Provide the [x, y] coordinate of the cell's center where the given text is located.  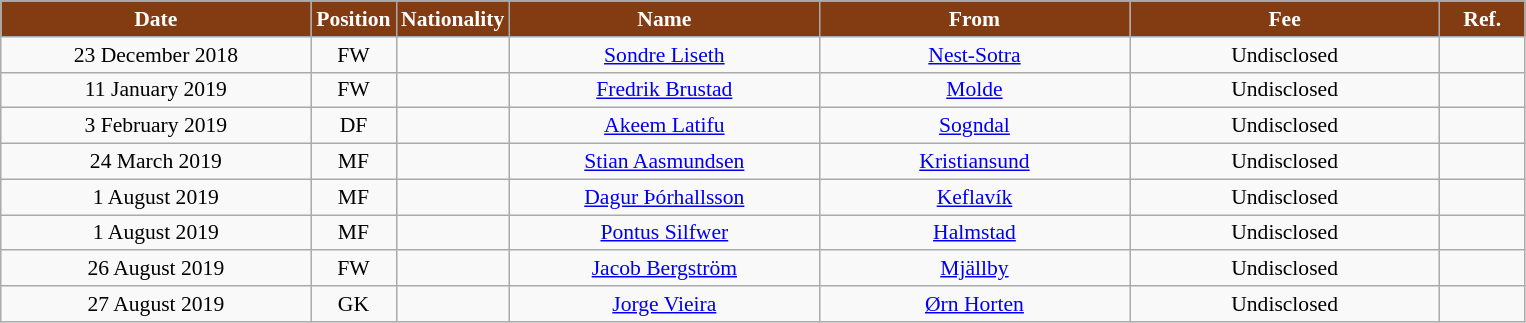
Jorge Vieira [664, 304]
Nationality [452, 19]
Fee [1285, 19]
Kristiansund [974, 162]
Nest-Sotra [974, 55]
Fredrik Brustad [664, 90]
Mjällby [974, 269]
26 August 2019 [156, 269]
Pontus Silfwer [664, 233]
Stian Aasmundsen [664, 162]
Dagur Þórhallsson [664, 197]
Keflavík [974, 197]
23 December 2018 [156, 55]
Molde [974, 90]
11 January 2019 [156, 90]
27 August 2019 [156, 304]
Jacob Bergström [664, 269]
Ørn Horten [974, 304]
24 March 2019 [156, 162]
Akeem Latifu [664, 126]
From [974, 19]
Date [156, 19]
Position [354, 19]
Ref. [1482, 19]
3 February 2019 [156, 126]
Name [664, 19]
Sondre Liseth [664, 55]
Halmstad [974, 233]
DF [354, 126]
GK [354, 304]
Sogndal [974, 126]
